From the cell containing the given text, extract its center point as [x, y] coordinate. 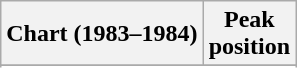
Chart (1983–1984) [102, 34]
Peakposition [249, 34]
